Extract the (x, y) coordinate from the center of the cell holding the provided text.  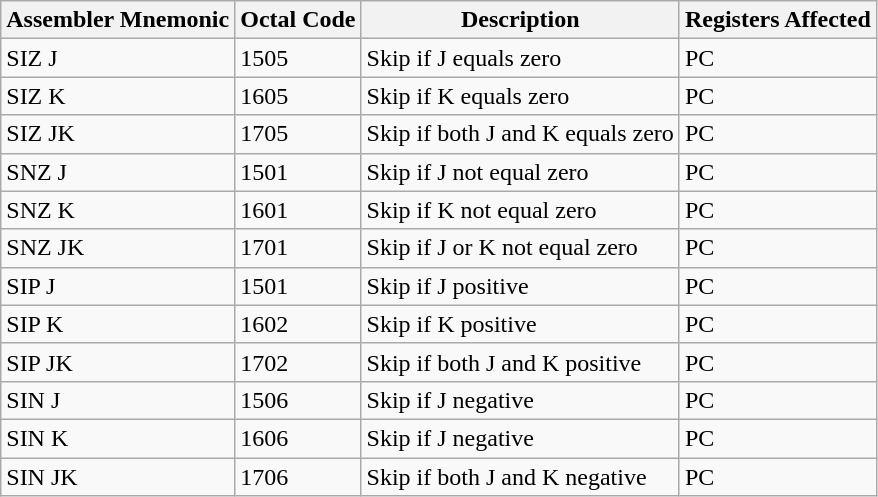
1601 (298, 210)
1702 (298, 362)
1701 (298, 248)
1506 (298, 400)
1706 (298, 477)
1505 (298, 58)
Skip if J positive (520, 286)
SNZ JK (118, 248)
Assembler Mnemonic (118, 20)
1605 (298, 96)
Skip if J equals zero (520, 58)
Skip if J or K not equal zero (520, 248)
1602 (298, 324)
Skip if both J and K negative (520, 477)
1705 (298, 134)
Registers Affected (778, 20)
SIN JK (118, 477)
SIN K (118, 438)
Description (520, 20)
SIZ K (118, 96)
SIN J (118, 400)
SNZ J (118, 172)
SIZ JK (118, 134)
SIZ J (118, 58)
Skip if J not equal zero (520, 172)
Skip if K not equal zero (520, 210)
Skip if both J and K equals zero (520, 134)
1606 (298, 438)
Skip if K equals zero (520, 96)
Skip if K positive (520, 324)
SIP J (118, 286)
SNZ K (118, 210)
Octal Code (298, 20)
Skip if both J and K positive (520, 362)
SIP K (118, 324)
SIP JK (118, 362)
